Determine the [x, y] coordinate at the center of the cell enclosing the given text.  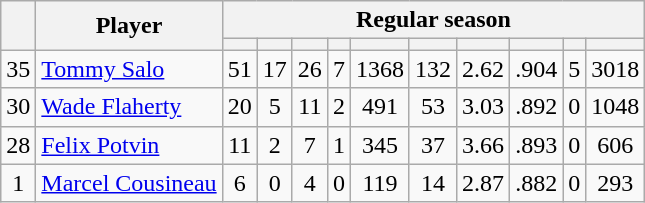
20 [240, 107]
53 [432, 107]
30 [18, 107]
Tommy Salo [129, 69]
14 [432, 183]
51 [240, 69]
.892 [536, 107]
Marcel Cousineau [129, 183]
1048 [616, 107]
35 [18, 69]
119 [380, 183]
26 [310, 69]
3018 [616, 69]
Felix Potvin [129, 145]
3.66 [484, 145]
.893 [536, 145]
491 [380, 107]
Regular season [434, 20]
132 [432, 69]
.904 [536, 69]
28 [18, 145]
Wade Flaherty [129, 107]
4 [310, 183]
.882 [536, 183]
2.62 [484, 69]
3.03 [484, 107]
345 [380, 145]
1368 [380, 69]
6 [240, 183]
17 [274, 69]
Player [129, 26]
37 [432, 145]
293 [616, 183]
2.87 [484, 183]
606 [616, 145]
